Extract the (x, y) coordinate from the center of the cell holding the provided text.  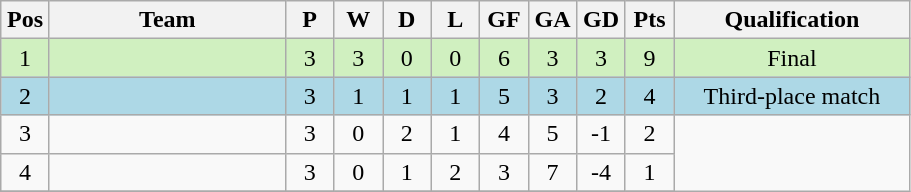
Third-place match (792, 96)
Pts (650, 20)
Team (167, 20)
-4 (602, 172)
GF (504, 20)
L (456, 20)
P (310, 20)
6 (504, 58)
GD (602, 20)
9 (650, 58)
Final (792, 58)
W (358, 20)
GA (552, 20)
-1 (602, 134)
Pos (26, 20)
7 (552, 172)
Qualification (792, 20)
D (406, 20)
